Return [X, Y] of the center of cell containing provided text 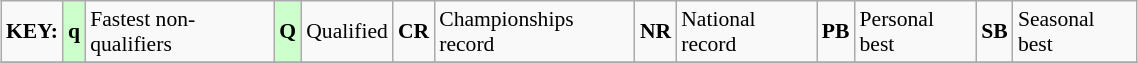
SB [994, 32]
Fastest non-qualifiers [180, 32]
Seasonal best [1075, 32]
KEY: [32, 32]
NR [656, 32]
Q [288, 32]
Personal best [916, 32]
Qualified [347, 32]
PB [836, 32]
q [74, 32]
CR [414, 32]
National record [746, 32]
Championships record [534, 32]
